Search for the cell housing the specified text and yield its [X, Y] center coordinate. 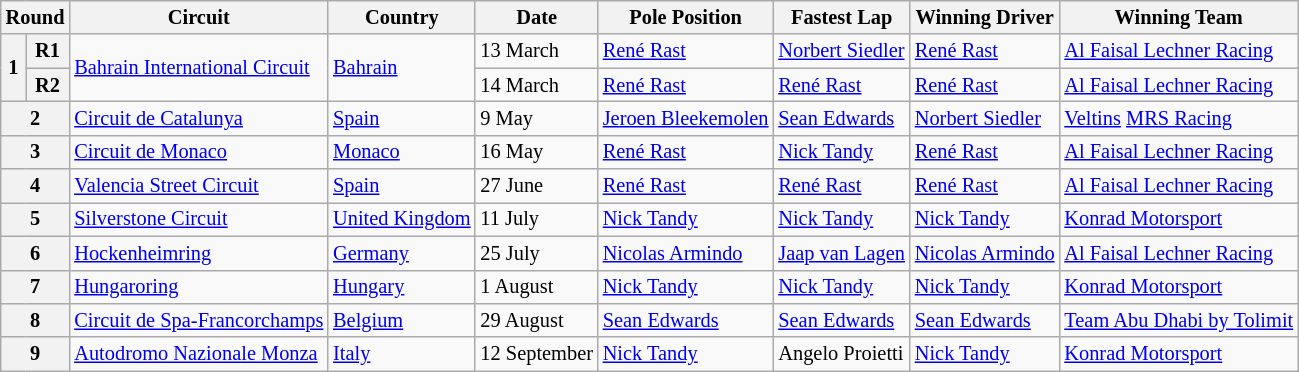
13 March [536, 51]
Monaco [402, 152]
Winning Team [1178, 17]
6 [36, 253]
14 March [536, 85]
25 July [536, 253]
Italy [402, 354]
Hockenheimring [198, 253]
Winning Driver [985, 17]
3 [36, 152]
16 May [536, 152]
Date [536, 17]
1 [14, 68]
Hungary [402, 287]
Round [36, 17]
Angelo Proietti [841, 354]
Germany [402, 253]
5 [36, 219]
4 [36, 186]
R1 [48, 51]
Autodromo Nazionale Monza [198, 354]
R2 [48, 85]
9 [36, 354]
11 July [536, 219]
United Kingdom [402, 219]
2 [36, 118]
Belgium [402, 320]
Silverstone Circuit [198, 219]
7 [36, 287]
12 September [536, 354]
Valencia Street Circuit [198, 186]
1 August [536, 287]
8 [36, 320]
Pole Position [686, 17]
Jaap van Lagen [841, 253]
27 June [536, 186]
Circuit de Monaco [198, 152]
Veltins MRS Racing [1178, 118]
Fastest Lap [841, 17]
Bahrain [402, 68]
Bahrain International Circuit [198, 68]
Country [402, 17]
9 May [536, 118]
Circuit [198, 17]
Hungaroring [198, 287]
Jeroen Bleekemolen [686, 118]
29 August [536, 320]
Team Abu Dhabi by Tolimit [1178, 320]
Circuit de Spa-Francorchamps [198, 320]
Circuit de Catalunya [198, 118]
